Capture the cell that displays the provided text and extract its (X, Y) central coordinate. 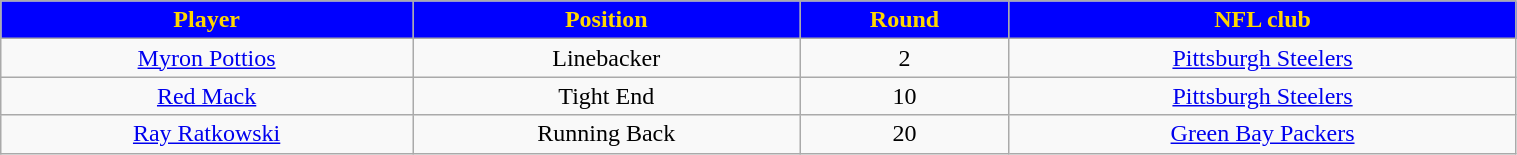
Tight End (606, 96)
Running Back (606, 134)
Red Mack (207, 96)
Ray Ratkowski (207, 134)
Green Bay Packers (1262, 134)
Round (904, 20)
2 (904, 58)
NFL club (1262, 20)
Linebacker (606, 58)
Myron Pottios (207, 58)
20 (904, 134)
Position (606, 20)
Player (207, 20)
10 (904, 96)
